Find where the given text appears and provide that cell's center as (X, Y) coordinate. 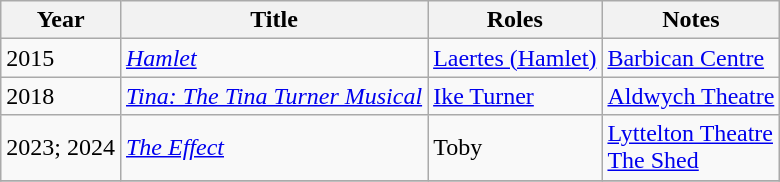
Laertes (Hamlet) (515, 58)
Ike Turner (515, 96)
2023; 2024 (61, 148)
Title (274, 20)
The Effect (274, 148)
Year (61, 20)
Hamlet (274, 58)
Notes (691, 20)
Toby (515, 148)
Aldwych Theatre (691, 96)
Roles (515, 20)
Lyttelton TheatreThe Shed (691, 148)
Barbican Centre (691, 58)
2018 (61, 96)
2015 (61, 58)
Tina: The Tina Turner Musical (274, 96)
